From the cell containing the given text, extract its center point as (X, Y) coordinate. 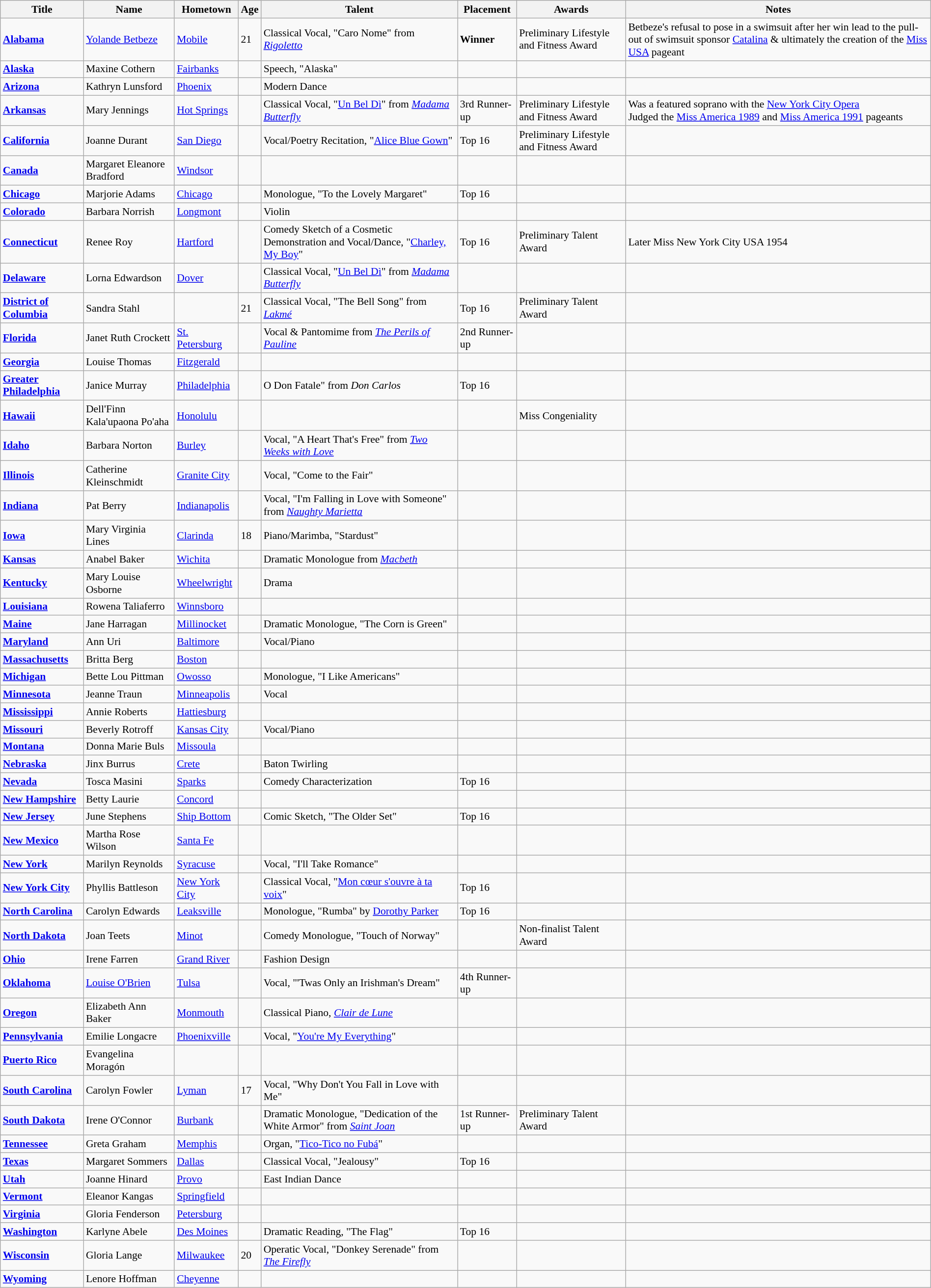
Wheelwright (206, 583)
New Hampshire (42, 799)
Monologue, "I Like Americans" (359, 677)
Eleanor Kangas (129, 1197)
Vocal, "I'll Take Romance" (359, 864)
Baltimore (206, 642)
Karlyne Abele (129, 1232)
Janice Murray (129, 386)
Yolande Betbeze (129, 39)
Britta Berg (129, 659)
Gloria Lange (129, 1256)
Des Moines (206, 1232)
Kansas City (206, 729)
Dramatic Monologue from Macbeth (359, 560)
Vocal/Poetry Recitation, "Alice Blue Gown" (359, 140)
O Don Fatale" from Don Carlos (359, 386)
Millinocket (206, 624)
Fashion Design (359, 959)
Dallas (206, 1162)
Carolyn Fowler (129, 1091)
Hattiesburg (206, 712)
Owosso (206, 677)
Arkansas (42, 111)
New Jersey (42, 817)
Non-finalist Talent Award (571, 936)
Title (42, 9)
Comic Sketch, "The Older Set" (359, 817)
Tennessee (42, 1144)
3rd Runner-up (487, 111)
June Stephens (129, 817)
Idaho (42, 446)
Florida (42, 338)
Louise Thomas (129, 362)
Santa Fe (206, 840)
Nebraska (42, 764)
Barbara Norton (129, 446)
Memphis (206, 1144)
Cheyenne (206, 1279)
Pennsylvania (42, 1037)
Elizabeth Ann Baker (129, 1013)
Burbank (206, 1120)
Greta Graham (129, 1144)
Missouri (42, 729)
Oregon (42, 1013)
Margaret Eleanore Bradford (129, 171)
Concord (206, 799)
Monologue, "To the Lovely Margaret" (359, 194)
District of Columbia (42, 308)
Illinois (42, 475)
Milwaukee (206, 1256)
North Dakota (42, 936)
Windsor (206, 171)
Joanne Durant (129, 140)
Missoula (206, 747)
Hartford (206, 241)
New Mexico (42, 840)
18 (249, 536)
Piano/Marimba, "Stardust" (359, 536)
Annie Roberts (129, 712)
Louisiana (42, 607)
Violin (359, 212)
Syracuse (206, 864)
Boston (206, 659)
Wyoming (42, 1279)
Joanne Hinard (129, 1179)
Massachusetts (42, 659)
Indiana (42, 506)
Minneapolis (206, 695)
Monmouth (206, 1013)
Mobile (206, 39)
Crete (206, 764)
Talent (359, 9)
Miss Congeniality (571, 415)
Marilyn Reynolds (129, 864)
2nd Runner-up (487, 338)
Lorna Edwardson (129, 278)
Michigan (42, 677)
Wisconsin (42, 1256)
Puerto Rico (42, 1060)
Honolulu (206, 415)
Anabel Baker (129, 560)
Drama (359, 583)
Vocal & Pantomime from The Perils of Pauline (359, 338)
Granite City (206, 475)
17 (249, 1091)
Mary Virginia Lines (129, 536)
Wichita (206, 560)
Clarinda (206, 536)
Vocal, "I'm Falling in Love with Someone" from Naughty Marietta (359, 506)
Comedy Sketch of a Cosmetic Demonstration and Vocal/Dance, "Charley, My Boy" (359, 241)
Vocal, "A Heart That's Free" from Two Weeks with Love (359, 446)
Mary Louise Osborne (129, 583)
Irene O'Connor (129, 1120)
Vocal, "Why Don't You Fall in Love with Me" (359, 1091)
Ship Bottom (206, 817)
Phyllis Battleson (129, 887)
Alabama (42, 39)
Was a featured soprano with the New York City OperaJudged the Miss America 1989 and Miss America 1991 pageants (778, 111)
South Carolina (42, 1091)
Gloria Fenderson (129, 1214)
Canada (42, 171)
4th Runner-up (487, 983)
20 (249, 1256)
Catherine Kleinschmidt (129, 475)
Springfield (206, 1197)
Lenore Hoffman (129, 1279)
Provo (206, 1179)
Emilie Longacre (129, 1037)
Baton Twirling (359, 764)
Minot (206, 936)
Placement (487, 9)
Phoenixville (206, 1037)
Rowena Taliaferro (129, 607)
Dramatic Monologue, "The Corn is Green" (359, 624)
Kathryn Lunsford (129, 87)
1st Runner-up (487, 1120)
Sparks (206, 782)
Vermont (42, 1197)
Washington (42, 1232)
Colorado (42, 212)
Minnesota (42, 695)
North Carolina (42, 912)
Dover (206, 278)
Leaksville (206, 912)
Iowa (42, 536)
Bette Lou Pittman (129, 677)
Alaska (42, 69)
Classical Piano, Clair de Lune (359, 1013)
Maine (42, 624)
Renee Roy (129, 241)
Jeanne Traun (129, 695)
Petersburg (206, 1214)
Montana (42, 747)
Mary Jennings (129, 111)
Longmont (206, 212)
Ann Uri (129, 642)
Name (129, 9)
Virginia (42, 1214)
Grand River (206, 959)
Maxine Cothern (129, 69)
Later Miss New York City USA 1954 (778, 241)
California (42, 140)
Tosca Masini (129, 782)
Carolyn Edwards (129, 912)
San Diego (206, 140)
Fitzgerald (206, 362)
Delaware (42, 278)
New York (42, 864)
Vocal, "Come to the Fair" (359, 475)
Vocal (359, 695)
St. Petersburg (206, 338)
Vocal, "'Twas Only an Irishman's Dream" (359, 983)
Fairbanks (206, 69)
Barbara Norrish (129, 212)
Dramatic Monologue, "Dedication of the White Armor" from Saint Joan (359, 1120)
Monologue, "Rumba" by Dorothy Parker (359, 912)
Comedy Characterization (359, 782)
Notes (778, 9)
Utah (42, 1179)
Louise O'Brien (129, 983)
Classical Vocal, "Jealousy" (359, 1162)
East Indian Dance (359, 1179)
Awards (571, 9)
Martha Rose Wilson (129, 840)
Greater Philadelphia (42, 386)
Vocal, "You're My Everything" (359, 1037)
Pat Berry (129, 506)
Arizona (42, 87)
Winner (487, 39)
Georgia (42, 362)
Connecticut (42, 241)
Phoenix (206, 87)
Dramatic Reading, "The Flag" (359, 1232)
Dell'Finn Kala'upaona Po'aha (129, 415)
Maryland (42, 642)
Kansas (42, 560)
South Dakota (42, 1120)
Jane Harragan (129, 624)
Tulsa (206, 983)
Jinx Burrus (129, 764)
Speech, "Alaska" (359, 69)
Operatic Vocal, "Donkey Serenade" from The Firefly (359, 1256)
Marjorie Adams (129, 194)
Nevada (42, 782)
Oklahoma (42, 983)
Sandra Stahl (129, 308)
Classical Vocal, "Mon cœur s'ouvre à ta voix" (359, 887)
Ohio (42, 959)
Betty Laurie (129, 799)
Indianapolis (206, 506)
Kentucky (42, 583)
Classical Vocal, "Caro Nome" from Rigoletto (359, 39)
Donna Marie Buls (129, 747)
Margaret Sommers (129, 1162)
Mississippi (42, 712)
Classical Vocal, "The Bell Song" from Lakmé (359, 308)
Hometown (206, 9)
Organ, "Tico-Tico no Fubá" (359, 1144)
Lyman (206, 1091)
Joan Teets (129, 936)
Comedy Monologue, "Touch of Norway" (359, 936)
Philadelphia (206, 386)
Irene Farren (129, 959)
Evangelina Moragón (129, 1060)
Winnsboro (206, 607)
Modern Dance (359, 87)
Age (249, 9)
Burley (206, 446)
Texas (42, 1162)
Beverly Rotroff (129, 729)
Hot Springs (206, 111)
Janet Ruth Crockett (129, 338)
Hawaii (42, 415)
